Pinpoint the cell where the given text exists, returning its [X, Y] midpoint coordinate. 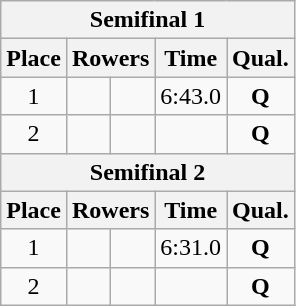
6:31.0 [191, 248]
Semifinal 2 [148, 172]
Semifinal 1 [148, 20]
6:43.0 [191, 96]
